Detect which cell encompasses the target text, then output its [x, y] center coordinate. 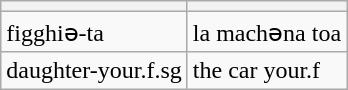
la machəna toa [266, 32]
the car your.f [266, 70]
daughter-your.f.sg [94, 70]
figghiə-ta [94, 32]
